Capture the cell that displays the provided text and extract its [x, y] central coordinate. 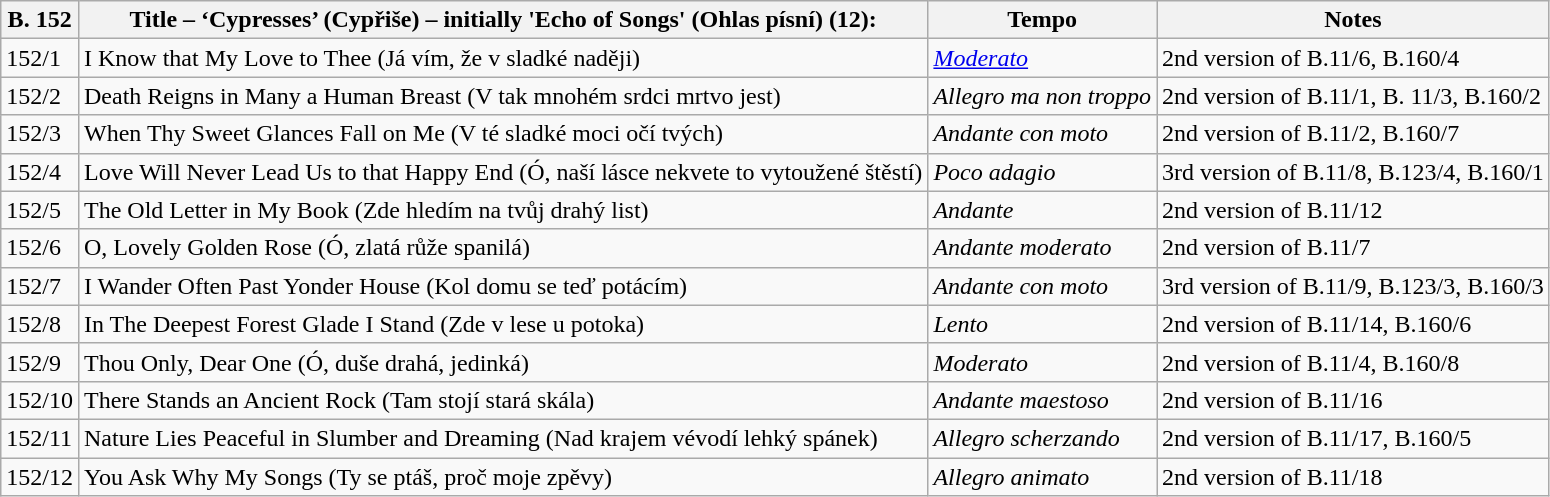
2nd version of B.11/12 [1352, 210]
2nd version of B.11/1, B. 11/3, B.160/2 [1352, 96]
Notes [1352, 20]
In The Deepest Forest Glade I Stand (Zde v lese u potoka) [502, 324]
2nd version of B.11/14, B.160/6 [1352, 324]
Thou Only, Dear One (Ó, duše drahá, jedinká) [502, 362]
2nd version of B.11/7 [1352, 248]
B. 152 [40, 20]
152/1 [40, 58]
152/3 [40, 134]
152/11 [40, 438]
There Stands an Ancient Rock (Tam stojí stará skála) [502, 400]
Allegro animato [1042, 477]
152/10 [40, 400]
2nd version of B.11/2, B.160/7 [1352, 134]
Lento [1042, 324]
I Wander Often Past Yonder House (Kol domu se teď potácím) [502, 286]
Death Reigns in Many a Human Breast (V tak mnohém srdci mrtvo jest) [502, 96]
152/8 [40, 324]
Title – ‘Cypresses’ (Cypřiše) – initially 'Echo of Songs' (Ohlas písní) (12): [502, 20]
When Thy Sweet Glances Fall on Me (V té sladké moci očí tvých) [502, 134]
I Know that My Love to Thee (Já vím, že v sladké naději) [502, 58]
Nature Lies Peaceful in Slumber and Dreaming (Nad krajem vévodí lehký spánek) [502, 438]
Poco adagio [1042, 172]
Allegro ma non troppo [1042, 96]
2nd version of B.11/17, B.160/5 [1352, 438]
3rd version of B.11/9, B.123/3, B.160/3 [1352, 286]
152/4 [40, 172]
152/7 [40, 286]
You Ask Why My Songs (Ty se ptáš, proč moje zpěvy) [502, 477]
152/2 [40, 96]
152/12 [40, 477]
Allegro scherzando [1042, 438]
3rd version of B.11/8, B.123/4, B.160/1 [1352, 172]
2nd version of B.11/6, B.160/4 [1352, 58]
2nd version of B.11/18 [1352, 477]
2nd version of B.11/16 [1352, 400]
Tempo [1042, 20]
2nd version of B.11/4, B.160/8 [1352, 362]
152/9 [40, 362]
Andante moderato [1042, 248]
Andante [1042, 210]
152/6 [40, 248]
Love Will Never Lead Us to that Happy End (Ó, naší lásce nekvete to vytoužené štěstí) [502, 172]
152/5 [40, 210]
O, Lovely Golden Rose (Ó, zlatá růže spanilá) [502, 248]
The Old Letter in My Book (Zde hledím na tvůj drahý list) [502, 210]
Andante maestoso [1042, 400]
